From the cell containing the given text, extract its center point as (X, Y) coordinate. 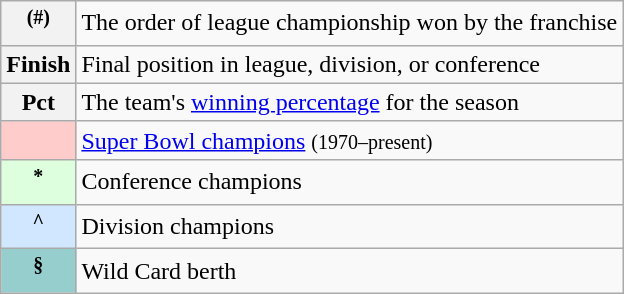
Super Bowl champions (1970–present) (350, 140)
Conference champions (350, 182)
§ (38, 272)
The team's winning percentage for the season (350, 102)
(#) (38, 24)
The order of league championship won by the franchise (350, 24)
* (38, 182)
Finish (38, 64)
Pct (38, 102)
^ (38, 226)
Final position in league, division, or conference (350, 64)
Wild Card berth (350, 272)
Division champions (350, 226)
